Find where the given text appears and provide that cell's center as (x, y) coordinate. 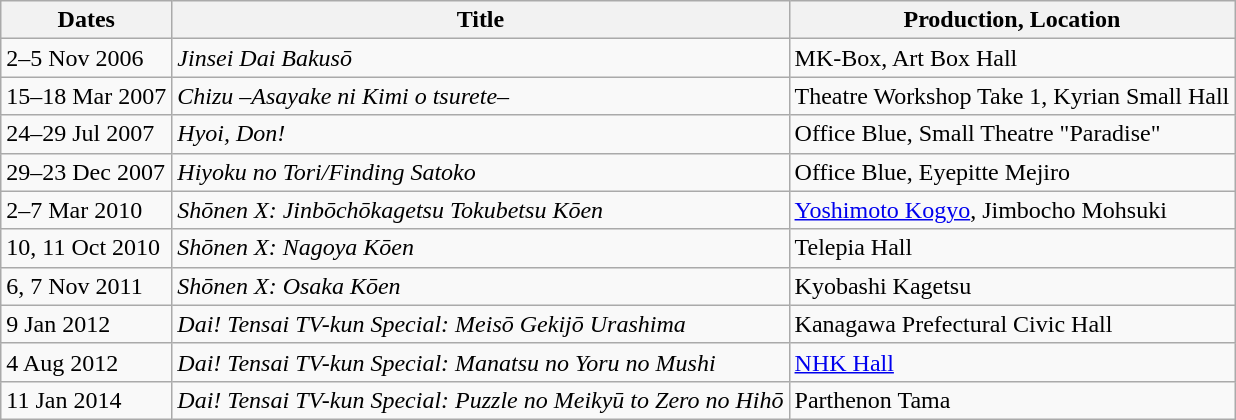
Parthenon Tama (1012, 400)
Dai! Tensai TV-kun Special: Meisō Gekijō Urashima (480, 324)
Chizu –Asayake ni Kimi o tsurete– (480, 96)
MK-Box, Art Box Hall (1012, 58)
Yoshimoto Kogyo, Jimbocho Mohsuki (1012, 210)
11 Jan 2014 (86, 400)
6, 7 Nov 2011 (86, 286)
Theatre Workshop Take 1, Kyrian Small Hall (1012, 96)
Shōnen X: Nagoya Kōen (480, 248)
29–23 Dec 2007 (86, 172)
2–5 Nov 2006 (86, 58)
Dates (86, 20)
Hiyoku no Tori/Finding Satoko (480, 172)
Office Blue, Small Theatre "Paradise" (1012, 134)
10, 11 Oct 2010 (86, 248)
Dai! Tensai TV-kun Special: Puzzle no Meikyū to Zero no Hihō (480, 400)
4 Aug 2012 (86, 362)
Jinsei Dai Bakusō (480, 58)
Dai! Tensai TV-kun Special: Manatsu no Yoru no Mushi (480, 362)
24–29 Jul 2007 (86, 134)
Title (480, 20)
Kyobashi Kagetsu (1012, 286)
NHK Hall (1012, 362)
Shōnen X: Osaka Kōen (480, 286)
Hyoi, Don! (480, 134)
15–18 Mar 2007 (86, 96)
9 Jan 2012 (86, 324)
Telepia Hall (1012, 248)
Office Blue, Eyepitte Mejiro (1012, 172)
Production, Location (1012, 20)
Shōnen X: Jinbōchōkagetsu Tokubetsu Kōen (480, 210)
Kanagawa Prefectural Civic Hall (1012, 324)
2–7 Mar 2010 (86, 210)
